Detect which cell encompasses the target text, then output its [x, y] center coordinate. 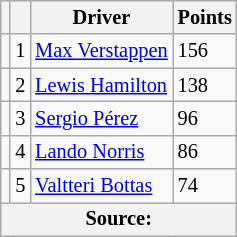
4 [20, 152]
5 [20, 186]
Points [205, 17]
2 [20, 85]
Driver [101, 17]
Max Verstappen [101, 51]
3 [20, 118]
Valtteri Bottas [101, 186]
Lewis Hamilton [101, 85]
156 [205, 51]
74 [205, 186]
Lando Norris [101, 152]
1 [20, 51]
138 [205, 85]
96 [205, 118]
86 [205, 152]
Source: [119, 219]
Sergio Pérez [101, 118]
